Capture the cell that displays the provided text and extract its (x, y) central coordinate. 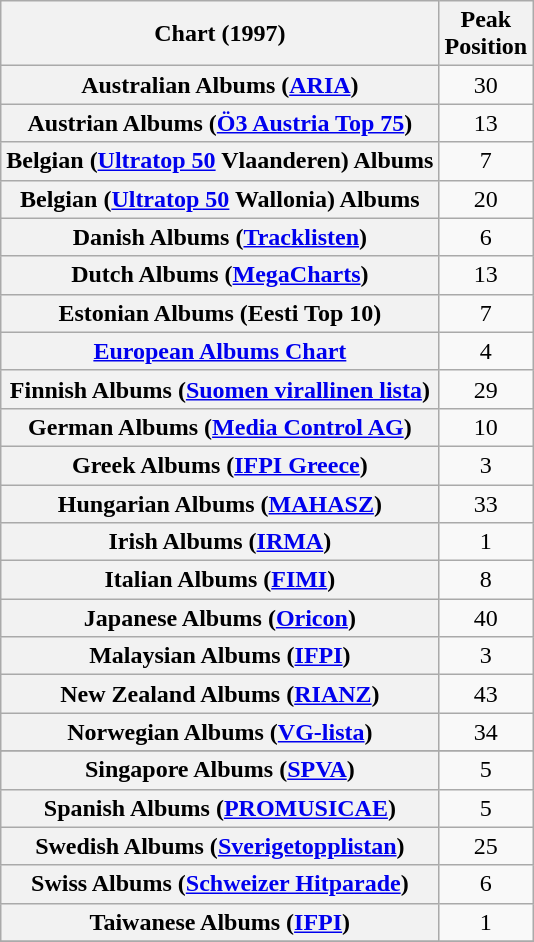
25 (486, 846)
Singapore Albums (SPVA) (220, 770)
Malaysian Albums (IFPI) (220, 656)
10 (486, 427)
34 (486, 732)
Italian Albums (FIMI) (220, 580)
Belgian (Ultratop 50 Wallonia) Albums (220, 199)
Spanish Albums (PROMUSICAE) (220, 808)
30 (486, 85)
20 (486, 199)
Greek Albums (IFPI Greece) (220, 465)
Finnish Albums (Suomen virallinen lista) (220, 389)
New Zealand Albums (RIANZ) (220, 694)
40 (486, 618)
Swedish Albums (Sverigetopplistan) (220, 846)
Danish Albums (Tracklisten) (220, 237)
European Albums Chart (220, 351)
33 (486, 503)
German Albums (Media Control AG) (220, 427)
Belgian (Ultratop 50 Vlaanderen) Albums (220, 161)
Chart (1997) (220, 34)
Estonian Albums (Eesti Top 10) (220, 313)
43 (486, 694)
PeakPosition (486, 34)
Dutch Albums (MegaCharts) (220, 275)
29 (486, 389)
Taiwanese Albums (IFPI) (220, 922)
4 (486, 351)
8 (486, 580)
Australian Albums (ARIA) (220, 85)
Hungarian Albums (MAHASZ) (220, 503)
Austrian Albums (Ö3 Austria Top 75) (220, 123)
Japanese Albums (Oricon) (220, 618)
Norwegian Albums (VG-lista) (220, 732)
Swiss Albums (Schweizer Hitparade) (220, 884)
Irish Albums (IRMA) (220, 542)
